Scan for the cell matching the given text and deliver its (X, Y) coordinate at center. 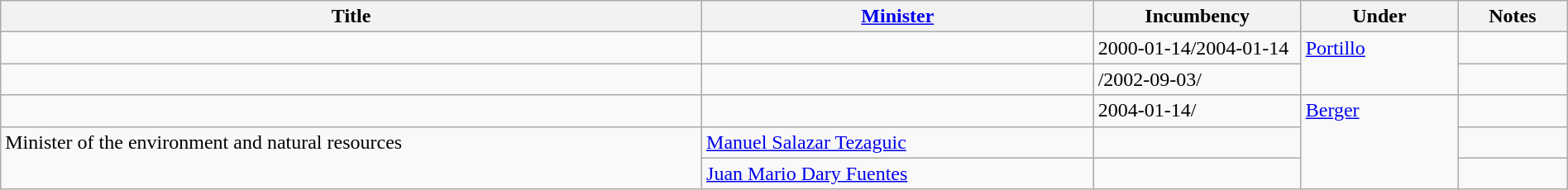
Title (351, 17)
Portillo (1379, 64)
Juan Mario Dary Fuentes (898, 173)
Notes (1513, 17)
Berger (1379, 142)
2004-01-14/ (1198, 111)
Manuel Salazar Tezaguic (898, 142)
Incumbency (1198, 17)
Minister (898, 17)
Minister of the environment and natural resources (351, 158)
/2002-09-03/ (1198, 79)
Under (1379, 17)
2000-01-14/2004-01-14 (1198, 48)
